From the cell containing the given text, extract its center point as [x, y] coordinate. 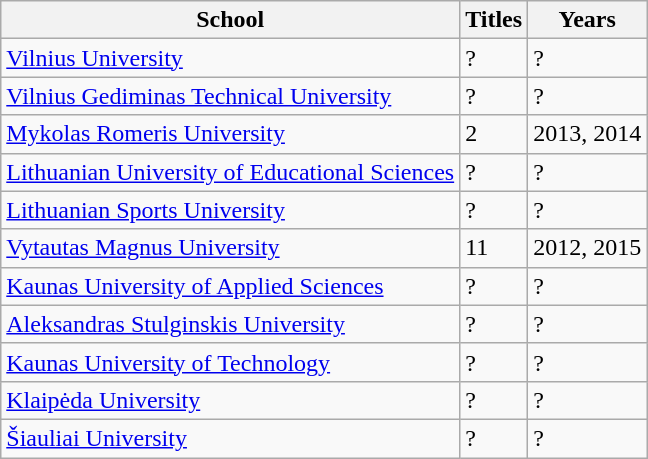
Lithuanian Sports University [230, 210]
Years [588, 20]
Kaunas University of Applied Sciences [230, 286]
2012, 2015 [588, 248]
Šiauliai University [230, 438]
Lithuanian University of Educational Sciences [230, 172]
Aleksandras Stulginskis University [230, 324]
School [230, 20]
2013, 2014 [588, 134]
2 [494, 134]
Mykolas Romeris University [230, 134]
Vytautas Magnus University [230, 248]
11 [494, 248]
Titles [494, 20]
Vilnius Gediminas Technical University [230, 96]
Vilnius University [230, 58]
Klaipėda University [230, 400]
Kaunas University of Technology [230, 362]
